Provide the (X, Y) coordinate of the cell's center where the given text is located.  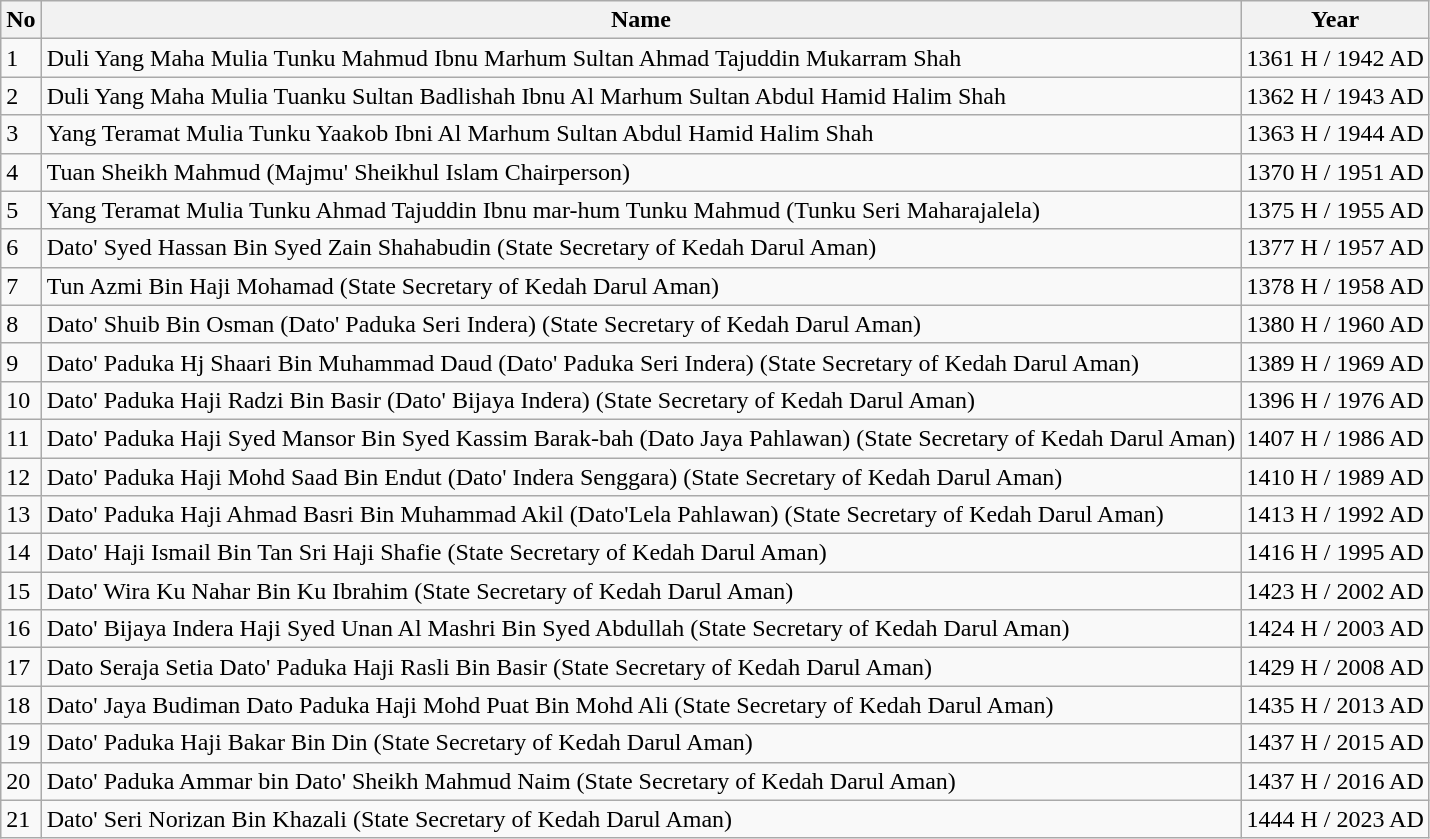
7 (21, 286)
Dato' Paduka Haji Syed Mansor Bin Syed Kassim Barak-bah (Dato Jaya Pahlawan) (State Secretary of Kedah Darul Aman) (641, 438)
11 (21, 438)
1410 H / 1989 AD (1335, 477)
19 (21, 743)
Dato' Seri Norizan Bin Khazali (State Secretary of Kedah Darul Aman) (641, 819)
1377 H / 1957 AD (1335, 248)
Dato' Jaya Budiman Dato Paduka Haji Mohd Puat Bin Mohd Ali (State Secretary of Kedah Darul Aman) (641, 705)
1424 H / 2003 AD (1335, 629)
Dato' Shuib Bin Osman (Dato' Paduka Seri Indera) (State Secretary of Kedah Darul Aman) (641, 324)
Dato' Paduka Hj Shaari Bin Muhammad Daud (Dato' Paduka Seri Indera) (State Secretary of Kedah Darul Aman) (641, 362)
5 (21, 210)
1407 H / 1986 AD (1335, 438)
1423 H / 2002 AD (1335, 591)
14 (21, 553)
1363 H / 1944 AD (1335, 134)
Dato' Haji Ismail Bin Tan Sri Haji Shafie (State Secretary of Kedah Darul Aman) (641, 553)
Dato' Bijaya Indera Haji Syed Unan Al Mashri Bin Syed Abdullah (State Secretary of Kedah Darul Aman) (641, 629)
Dato' Paduka Haji Radzi Bin Basir (Dato' Bijaya Indera) (State Secretary of Kedah Darul Aman) (641, 400)
18 (21, 705)
Dato' Syed Hassan Bin Syed Zain Shahabudin (State Secretary of Kedah Darul Aman) (641, 248)
20 (21, 781)
12 (21, 477)
21 (21, 819)
Dato' Paduka Haji Ahmad Basri Bin Muhammad Akil (Dato'Lela Pahlawan) (State Secretary of Kedah Darul Aman) (641, 515)
10 (21, 400)
Tun Azmi Bin Haji Mohamad (State Secretary of Kedah Darul Aman) (641, 286)
2 (21, 96)
1396 H / 1976 AD (1335, 400)
17 (21, 667)
Dato' Wira Ku Nahar Bin Ku Ibrahim (State Secretary of Kedah Darul Aman) (641, 591)
8 (21, 324)
6 (21, 248)
No (21, 20)
1370 H / 1951 AD (1335, 172)
Year (1335, 20)
1 (21, 58)
Dato' Paduka Haji Bakar Bin Din (State Secretary of Kedah Darul Aman) (641, 743)
1429 H / 2008 AD (1335, 667)
1437 H / 2016 AD (1335, 781)
1362 H / 1943 AD (1335, 96)
3 (21, 134)
Dato' Paduka Ammar bin Dato' Sheikh Mahmud Naim (State Secretary of Kedah Darul Aman) (641, 781)
1380 H / 1960 AD (1335, 324)
Yang Teramat Mulia Tunku Yaakob Ibni Al Marhum Sultan Abdul Hamid Halim Shah (641, 134)
Yang Teramat Mulia Tunku Ahmad Tajuddin Ibnu mar-hum Tunku Mahmud (Tunku Seri Maharajalela) (641, 210)
16 (21, 629)
15 (21, 591)
9 (21, 362)
Dato Seraja Setia Dato' Paduka Haji Rasli Bin Basir (State Secretary of Kedah Darul Aman) (641, 667)
Name (641, 20)
13 (21, 515)
Duli Yang Maha Mulia Tunku Mahmud Ibnu Marhum Sultan Ahmad Tajuddin Mukarram Shah (641, 58)
1437 H / 2015 AD (1335, 743)
1435 H / 2013 AD (1335, 705)
1375 H / 1955 AD (1335, 210)
Dato' Paduka Haji Mohd Saad Bin Endut (Dato' Indera Senggara) (State Secretary of Kedah Darul Aman) (641, 477)
1413 H / 1992 AD (1335, 515)
1416 H / 1995 AD (1335, 553)
1361 H / 1942 AD (1335, 58)
Tuan Sheikh Mahmud (Majmu' Sheikhul Islam Chairperson) (641, 172)
1444 H / 2023 AD (1335, 819)
Duli Yang Maha Mulia Tuanku Sultan Badlishah Ibnu Al Marhum Sultan Abdul Hamid Halim Shah (641, 96)
1389 H / 1969 AD (1335, 362)
1378 H / 1958 AD (1335, 286)
4 (21, 172)
